Provide the [X, Y] coordinate of the cell's center where the given text is located.  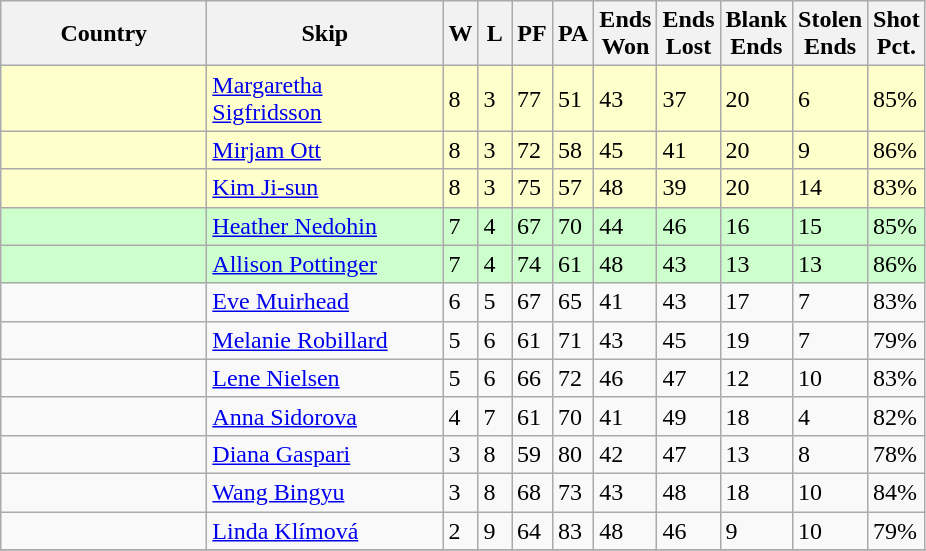
68 [532, 492]
75 [532, 188]
L [495, 34]
15 [830, 226]
Country [104, 34]
Linda Klímová [325, 531]
59 [532, 454]
73 [574, 492]
Skip [325, 34]
19 [756, 340]
66 [532, 378]
42 [626, 454]
PA [574, 34]
64 [532, 531]
44 [626, 226]
Kim Ji-sun [325, 188]
PF [532, 34]
78% [897, 454]
84% [897, 492]
Margaretha Sigfridsson [325, 98]
Wang Bingyu [325, 492]
Anna Sidorova [325, 416]
EndsLost [688, 34]
16 [756, 226]
Eve Muirhead [325, 302]
58 [574, 150]
17 [756, 302]
12 [756, 378]
2 [460, 531]
77 [532, 98]
Diana Gaspari [325, 454]
14 [830, 188]
ShotPct. [897, 34]
W [460, 34]
83 [574, 531]
49 [688, 416]
Lene Nielsen [325, 378]
39 [688, 188]
74 [532, 264]
EndsWon [626, 34]
37 [688, 98]
StolenEnds [830, 34]
Mirjam Ott [325, 150]
80 [574, 454]
Melanie Robillard [325, 340]
71 [574, 340]
Allison Pottinger [325, 264]
57 [574, 188]
BlankEnds [756, 34]
65 [574, 302]
51 [574, 98]
Heather Nedohin [325, 226]
82% [897, 416]
